Extract the (x, y) coordinate from the center of the cell holding the provided text.  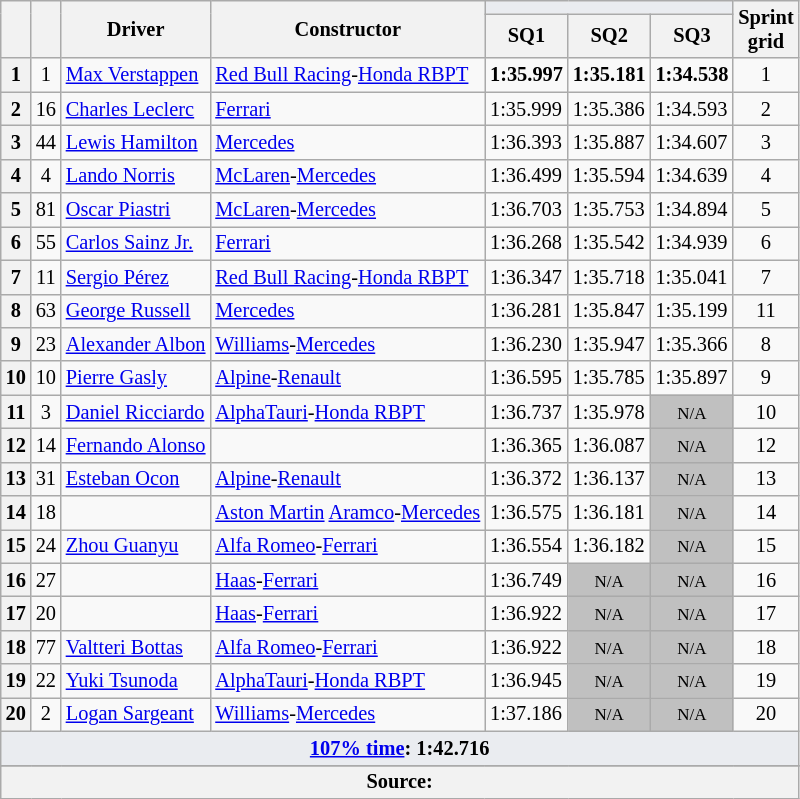
Aston Martin Aramco-Mercedes (348, 513)
55 (46, 243)
24 (46, 546)
1:37.186 (526, 714)
Logan Sargeant (136, 714)
23 (46, 344)
1:35.997 (526, 75)
1:35.199 (692, 311)
1:36.945 (526, 681)
Esteban Ocon (136, 479)
1:36.137 (610, 479)
Alexander Albon (136, 344)
63 (46, 311)
1:34.538 (692, 75)
1:36.230 (526, 344)
1:36.575 (526, 513)
44 (46, 142)
1:34.939 (692, 243)
1:36.393 (526, 142)
Sprintgrid (766, 29)
1:34.593 (692, 109)
27 (46, 580)
1:36.182 (610, 546)
SQ1 (526, 36)
31 (46, 479)
SQ3 (692, 36)
1:36.087 (610, 445)
1:35.181 (610, 75)
1:35.887 (610, 142)
SQ2 (610, 36)
Pierre Gasly (136, 378)
1:34.607 (692, 142)
Driver (136, 29)
1:35.386 (610, 109)
107% time: 1:42.716 (400, 748)
1:35.366 (692, 344)
Sergio Pérez (136, 277)
81 (46, 210)
1:36.281 (526, 311)
Daniel Ricciardo (136, 412)
Source: (400, 782)
1:35.999 (526, 109)
Carlos Sainz Jr. (136, 243)
Constructor (348, 29)
Lewis Hamilton (136, 142)
George Russell (136, 311)
1:36.595 (526, 378)
1:35.897 (692, 378)
1:36.737 (526, 412)
Zhou Guanyu (136, 546)
1:36.499 (526, 176)
1:36.268 (526, 243)
Fernando Alonso (136, 445)
1:36.749 (526, 580)
1:35.542 (610, 243)
1:35.718 (610, 277)
Valtteri Bottas (136, 647)
Lando Norris (136, 176)
Oscar Piastri (136, 210)
1:35.947 (610, 344)
1:35.978 (610, 412)
Max Verstappen (136, 75)
22 (46, 681)
77 (46, 647)
Charles Leclerc (136, 109)
1:36.372 (526, 479)
Yuki Tsunoda (136, 681)
1:35.785 (610, 378)
1:36.554 (526, 546)
1:34.639 (692, 176)
1:36.181 (610, 513)
1:35.847 (610, 311)
1:35.594 (610, 176)
1:36.347 (526, 277)
1:35.753 (610, 210)
1:34.894 (692, 210)
1:36.703 (526, 210)
1:35.041 (692, 277)
1:36.365 (526, 445)
